From the cell containing the given text, extract its center point as [X, Y] coordinate. 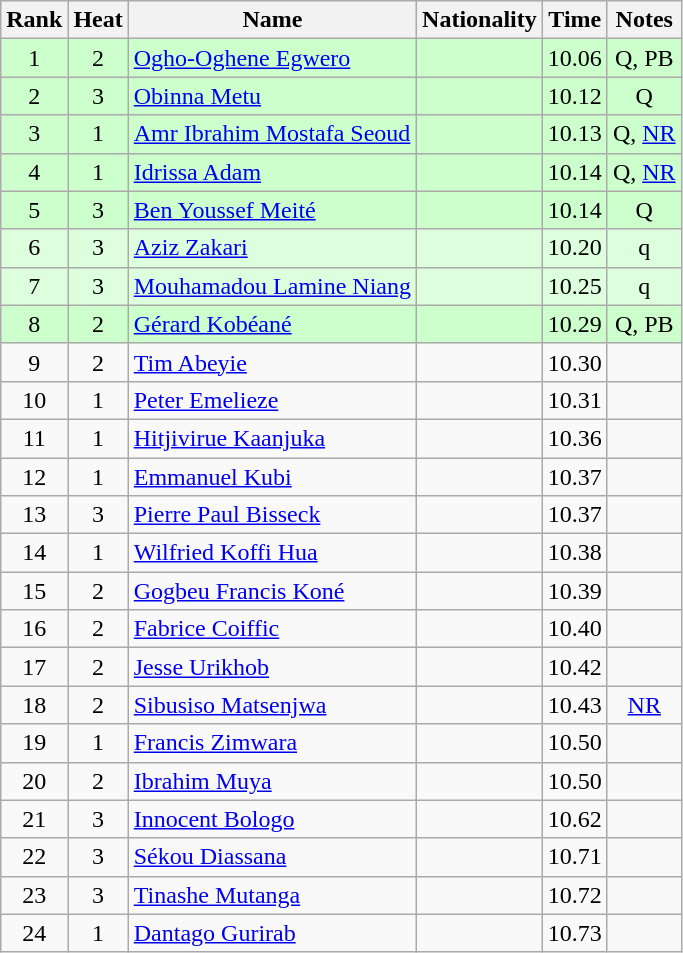
10.36 [574, 438]
10.06 [574, 58]
10 [34, 400]
Obinna Metu [272, 96]
Pierre Paul Bisseck [272, 515]
12 [34, 477]
18 [34, 705]
10.42 [574, 667]
Aziz Zakari [272, 248]
Ibrahim Muya [272, 781]
Innocent Bologo [272, 819]
10.72 [574, 895]
NR [644, 705]
8 [34, 324]
Gérard Kobéané [272, 324]
15 [34, 591]
13 [34, 515]
10.43 [574, 705]
10.12 [574, 96]
10.13 [574, 134]
10.29 [574, 324]
21 [34, 819]
17 [34, 667]
10.20 [574, 248]
Tinashe Mutanga [272, 895]
24 [34, 933]
10.62 [574, 819]
23 [34, 895]
Francis Zimwara [272, 743]
Dantago Gurirab [272, 933]
Hitjivirue Kaanjuka [272, 438]
7 [34, 286]
Heat [98, 20]
Jesse Urikhob [272, 667]
Nationality [480, 20]
Idrissa Adam [272, 172]
Sékou Diassana [272, 857]
Time [574, 20]
Mouhamadou Lamine Niang [272, 286]
10.38 [574, 553]
Wilfried Koffi Hua [272, 553]
10.73 [574, 933]
Ben Youssef Meité [272, 210]
10.25 [574, 286]
19 [34, 743]
Tim Abeyie [272, 362]
10.39 [574, 591]
9 [34, 362]
Sibusiso Matsenjwa [272, 705]
Rank [34, 20]
10.31 [574, 400]
Fabrice Coiffic [272, 629]
4 [34, 172]
11 [34, 438]
14 [34, 553]
22 [34, 857]
Ogho-Oghene Egwero [272, 58]
10.40 [574, 629]
10.71 [574, 857]
Amr Ibrahim Mostafa Seoud [272, 134]
20 [34, 781]
5 [34, 210]
Gogbeu Francis Koné [272, 591]
Emmanuel Kubi [272, 477]
Name [272, 20]
Peter Emelieze [272, 400]
Notes [644, 20]
6 [34, 248]
10.30 [574, 362]
16 [34, 629]
